Provide the (x, y) coordinate of the cell's center where the given text is located.  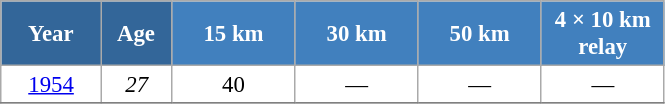
4 × 10 km relay (602, 34)
40 (234, 85)
1954 (52, 85)
Year (52, 34)
50 km (480, 34)
30 km (356, 34)
15 km (234, 34)
27 (136, 85)
Age (136, 34)
